Capture the cell that displays the provided text and extract its [x, y] central coordinate. 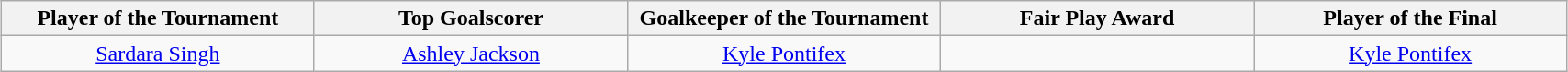
Goalkeeper of the Tournament [784, 18]
Fair Play Award [1098, 18]
Sardara Singh [158, 54]
Player of the Final [1410, 18]
Player of the Tournament [158, 18]
Ashley Jackson [470, 54]
Top Goalscorer [470, 18]
